Extract the (x, y) coordinate from the center of the cell holding the provided text.  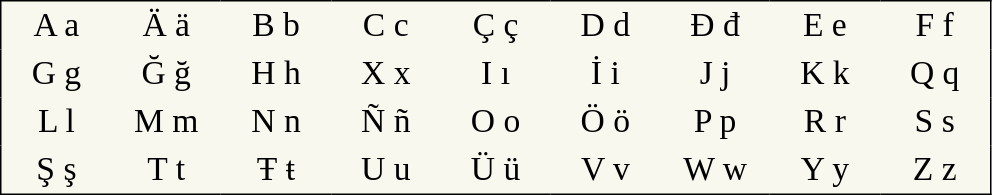
L l (56, 122)
B b (276, 26)
Ä ä (166, 26)
V v (605, 170)
U u (386, 170)
T t (166, 170)
F f (936, 26)
J j (715, 74)
Ŧ ŧ (276, 170)
Ñ ñ (386, 122)
Ü ü (496, 170)
N n (276, 122)
X x (386, 74)
Y y (825, 170)
Ş ş (56, 170)
K k (825, 74)
Ç ç (496, 26)
S s (936, 122)
Đ đ (715, 26)
W w (715, 170)
R r (825, 122)
A a (56, 26)
E e (825, 26)
C c (386, 26)
İ i (605, 74)
O o (496, 122)
H h (276, 74)
I ı (496, 74)
P p (715, 122)
G g (56, 74)
Ö ö (605, 122)
Z z (936, 170)
M m (166, 122)
Q q (936, 74)
D d (605, 26)
Ğ ğ (166, 74)
